Pinpoint the cell where the given text exists, returning its (X, Y) midpoint coordinate. 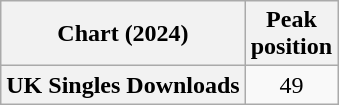
Chart (2024) (123, 34)
Peakposition (291, 34)
49 (291, 85)
UK Singles Downloads (123, 85)
